Locate the cell with the specified text and output its (x, y) center coordinate. 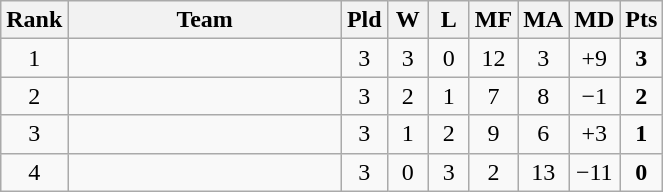
7 (493, 96)
Team (205, 20)
MF (493, 20)
−11 (594, 172)
6 (544, 134)
MA (544, 20)
8 (544, 96)
Pts (642, 20)
+9 (594, 58)
13 (544, 172)
Pld (364, 20)
12 (493, 58)
9 (493, 134)
W (408, 20)
MD (594, 20)
4 (34, 172)
L (448, 20)
+3 (594, 134)
Rank (34, 20)
−1 (594, 96)
